For the text-containing cell, return its midpoint in [X, Y] coordinate format. 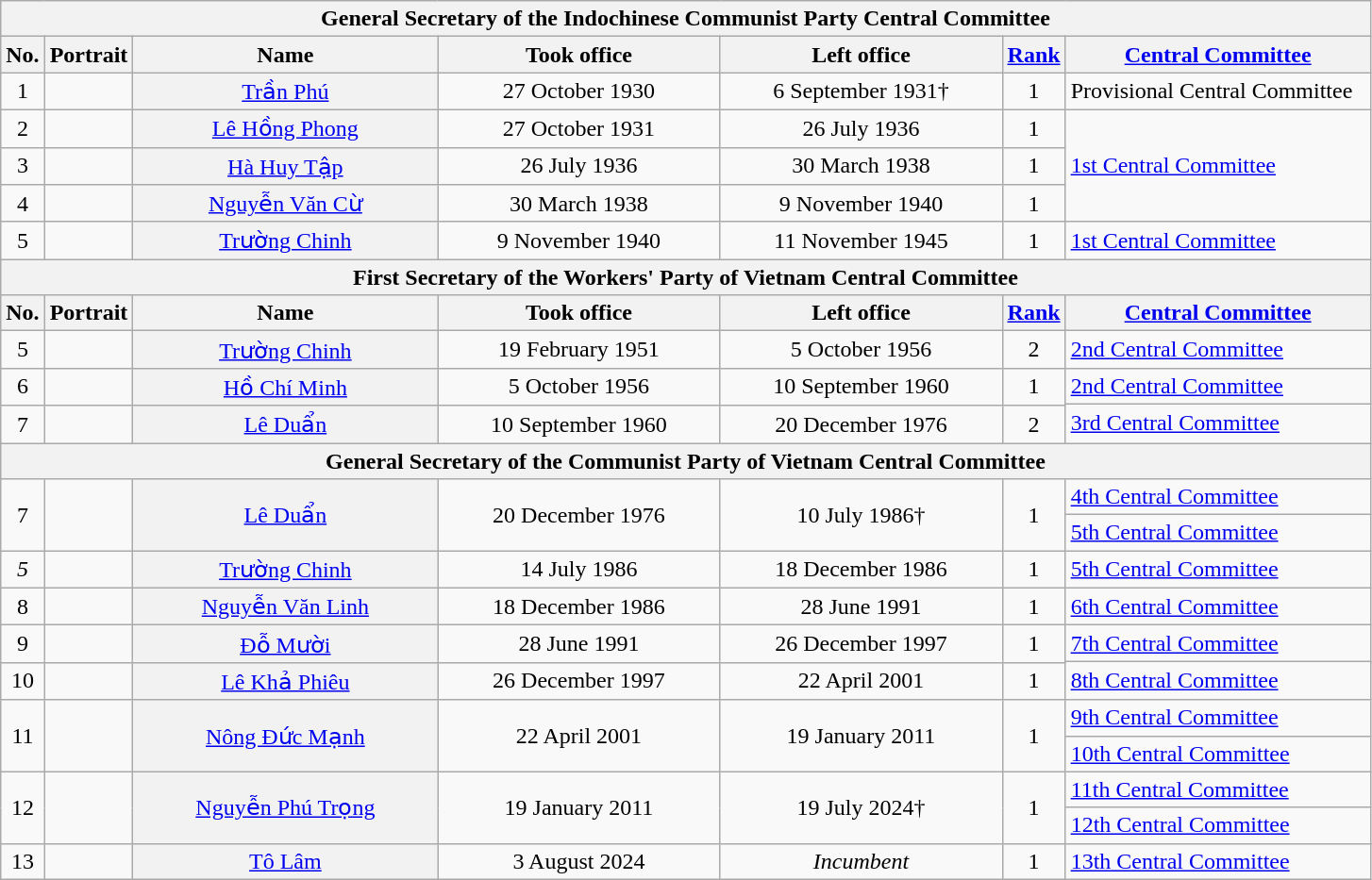
3rd Central Committee [1217, 423]
6 September 1931† [861, 91]
Lê Hồng Phong [285, 128]
Nguyễn Văn Cừ [285, 204]
Nguyễn Văn Linh [285, 606]
Lê Khả Phiêu [285, 681]
9 [23, 644]
Hà Huy Tập [285, 166]
7th Central Committee [1217, 643]
11 November 1945 [861, 241]
8th Central Committee [1217, 681]
3 August 2024 [579, 861]
27 October 1930 [579, 91]
Trần Phú [285, 91]
13th Central Committee [1217, 861]
10 [23, 681]
General Secretary of the Communist Party of Vietnam Central Committee [685, 461]
Provisional Central Committee [1217, 91]
Nguyễn Phú Trọng [285, 807]
First Secretary of the Workers' Party of Vietnam Central Committee [685, 277]
6 [23, 387]
11 [23, 736]
Incumbent [861, 861]
14 July 1986 [579, 570]
Hồ Chí Minh [285, 387]
10 July 1986† [861, 515]
Nông Đức Mạnh [285, 736]
4th Central Committee [1217, 497]
12th Central Committee [1217, 825]
12 [23, 807]
General Secretary of the Indochinese Communist Party Central Committee [685, 19]
Đỗ Mười [285, 644]
10th Central Committee [1217, 754]
27 October 1931 [579, 128]
19 July 2024† [861, 807]
19 February 1951 [579, 350]
9th Central Committee [1217, 718]
13 [23, 861]
Tô Lâm [285, 861]
6th Central Committee [1217, 606]
4 [23, 204]
8 [23, 606]
3 [23, 166]
11th Central Committee [1217, 789]
